Detect which cell encompasses the target text, then output its [x, y] center coordinate. 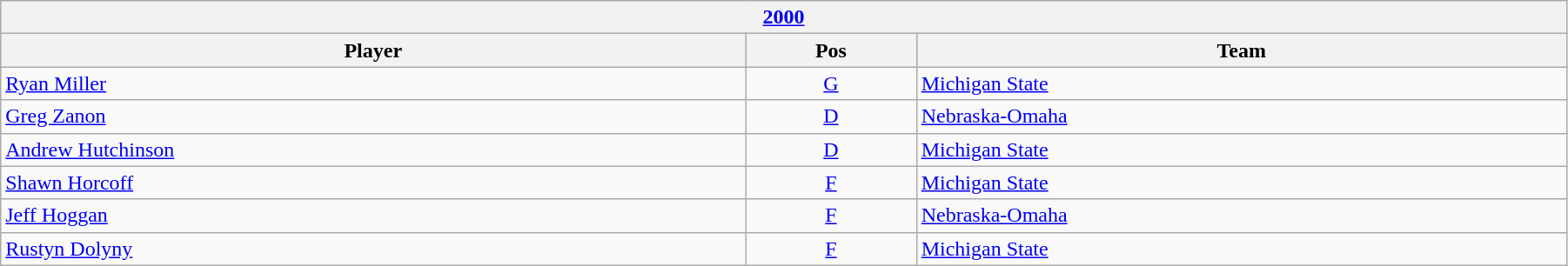
Jeff Hoggan [373, 216]
Team [1241, 50]
Andrew Hutchinson [373, 150]
Ryan Miller [373, 83]
Greg Zanon [373, 116]
Rustyn Dolyny [373, 249]
Player [373, 50]
G [831, 83]
2000 [784, 17]
Shawn Horcoff [373, 183]
Pos [831, 50]
